Provide the [x, y] coordinate of the cell's center where the given text is located.  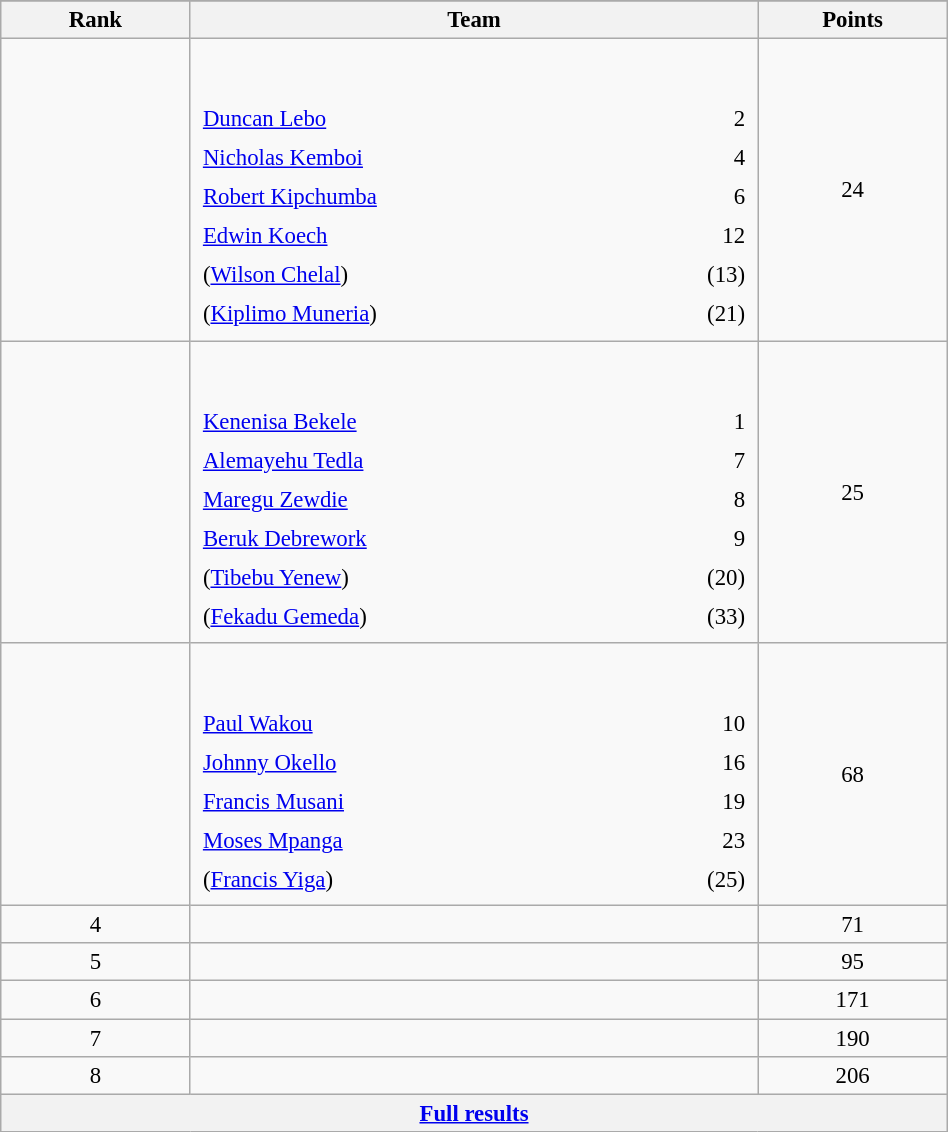
190 [852, 1038]
Rank [96, 20]
16 [684, 762]
Points [852, 20]
(Francis Yiga) [406, 880]
(Wilson Chelal) [416, 275]
71 [852, 925]
23 [684, 840]
Team [474, 20]
5 [96, 963]
1 [690, 421]
(Tibebu Yenew) [414, 577]
206 [852, 1075]
Alemayehu Tedla [414, 460]
(25) [684, 880]
24 [852, 190]
68 [852, 774]
Duncan Lebo [416, 119]
Moses Mpanga [406, 840]
Paul Wakou [406, 723]
(33) [690, 616]
2 [694, 119]
Kenenisa Bekele [414, 421]
Maregu Zewdie [414, 499]
(20) [690, 577]
10 [684, 723]
9 [690, 538]
Nicholas Kemboi [416, 158]
Duncan Lebo 2 Nicholas Kemboi 4 Robert Kipchumba 6 Edwin Koech 12 (Wilson Chelal) (13) (Kiplimo Muneria) (21) [474, 190]
171 [852, 1000]
(13) [694, 275]
Francis Musani [406, 801]
95 [852, 963]
19 [684, 801]
Paul Wakou 10 Johnny Okello 16 Francis Musani 19 Moses Mpanga 23 (Francis Yiga) (25) [474, 774]
12 [694, 236]
Full results [474, 1113]
(Kiplimo Muneria) [416, 314]
(Fekadu Gemeda) [414, 616]
Johnny Okello [406, 762]
Edwin Koech [416, 236]
Beruk Debrework [414, 538]
Robert Kipchumba [416, 197]
25 [852, 492]
(21) [694, 314]
Kenenisa Bekele 1 Alemayehu Tedla 7 Maregu Zewdie 8 Beruk Debrework 9 (Tibebu Yenew) (20) (Fekadu Gemeda) (33) [474, 492]
